Detect which cell encompasses the target text, then output its (X, Y) center coordinate. 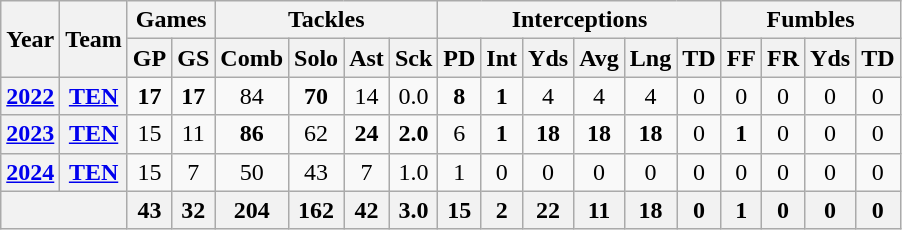
162 (316, 210)
32 (194, 210)
Avg (600, 58)
Solo (316, 58)
GP (149, 58)
2.0 (413, 134)
204 (252, 210)
42 (367, 210)
62 (316, 134)
86 (252, 134)
14 (367, 96)
GS (194, 58)
Tackles (326, 20)
1.0 (413, 172)
3.0 (413, 210)
2 (502, 210)
Year (30, 39)
2024 (30, 172)
Comb (252, 58)
0.0 (413, 96)
84 (252, 96)
Team (94, 39)
Fumbles (810, 20)
FF (741, 58)
Sck (413, 58)
2022 (30, 96)
PD (460, 58)
Games (170, 20)
24 (367, 134)
50 (252, 172)
22 (548, 210)
8 (460, 96)
6 (460, 134)
70 (316, 96)
Ast (367, 58)
FR (784, 58)
Int (502, 58)
Lng (650, 58)
2023 (30, 134)
Interceptions (580, 20)
